Determine the [x, y] coordinate at the center of the cell enclosing the given text.  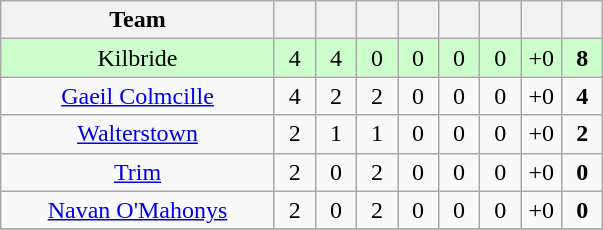
8 [582, 58]
Team [138, 20]
Walterstown [138, 134]
Kilbride [138, 58]
Gaeil Colmcille [138, 96]
Navan O'Mahonys [138, 210]
Trim [138, 172]
